Extract the (X, Y) coordinate from the center of the cell holding the provided text.  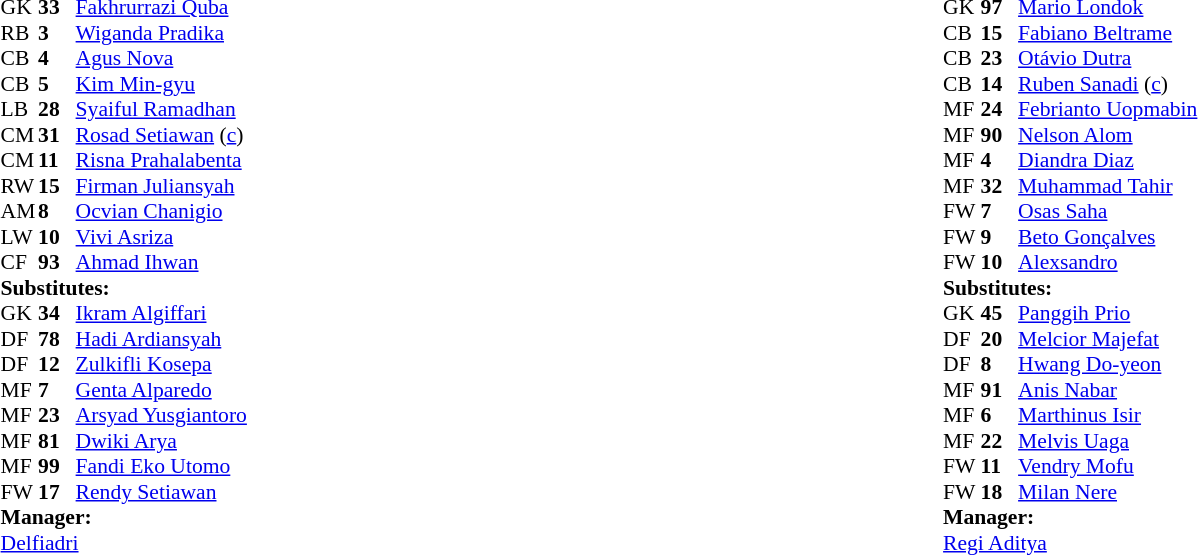
Milan Nere (1108, 492)
91 (1000, 390)
Osas Saha (1108, 211)
Anis Nabar (1108, 390)
Marthinus Isir (1108, 415)
34 (57, 313)
Agus Nova (162, 59)
Genta Alparedo (162, 390)
Kim Min-gyu (162, 84)
Rosad Setiawan (c) (162, 135)
CF (20, 263)
45 (1000, 313)
81 (57, 441)
Melvis Uaga (1108, 441)
Vendry Mofu (1108, 467)
Rendy Setiawan (162, 492)
Diandra Diaz (1108, 161)
RB (20, 33)
Hwang Do-yeon (1108, 365)
22 (1000, 441)
Ruben Sanadi (c) (1108, 84)
20 (1000, 339)
Nelson Alom (1108, 135)
LB (20, 109)
Zulkifli Kosepa (162, 365)
Ahmad Ihwan (162, 263)
3 (57, 33)
Firman Juliansyah (162, 186)
Melcior Majefat (1108, 339)
32 (1000, 186)
12 (57, 365)
31 (57, 135)
78 (57, 339)
5 (57, 84)
90 (1000, 135)
6 (1000, 415)
Ikram Algiffari (162, 313)
Dwiki Arya (162, 441)
Risna Prahalabenta (162, 161)
Beto Gonçalves (1108, 237)
99 (57, 467)
Alexsandro (1108, 263)
18 (1000, 492)
Fabiano Beltrame (1108, 33)
Wiganda Pradika (162, 33)
Otávio Dutra (1108, 59)
Muhammad Tahir (1108, 186)
Ocvian Chanigio (162, 211)
RW (20, 186)
Arsyad Yusgiantoro (162, 415)
24 (1000, 109)
AM (20, 211)
Panggih Prio (1108, 313)
28 (57, 109)
Fandi Eko Utomo (162, 467)
Febrianto Uopmabin (1108, 109)
93 (57, 263)
Vivi Asriza (162, 237)
LW (20, 237)
9 (1000, 237)
Syaiful Ramadhan (162, 109)
17 (57, 492)
Hadi Ardiansyah (162, 339)
14 (1000, 84)
